Provide the (X, Y) coordinate of the cell's center where the given text is located.  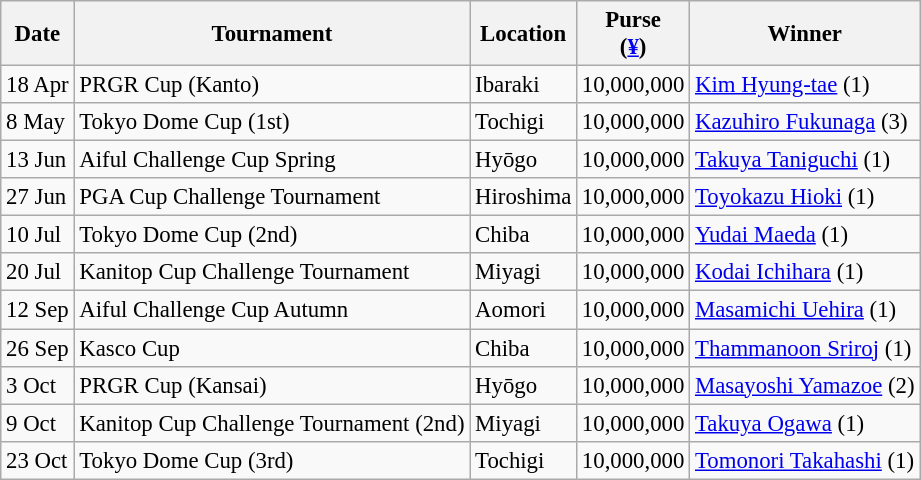
Toyokazu Hioki (1) (805, 197)
Kodai Ichihara (1) (805, 273)
Aomori (524, 310)
9 Oct (38, 423)
Kanitop Cup Challenge Tournament (2nd) (272, 423)
Ibaraki (524, 85)
PRGR Cup (Kanto) (272, 85)
12 Sep (38, 310)
Kanitop Cup Challenge Tournament (272, 273)
Date (38, 34)
Yudai Maeda (1) (805, 235)
Kasco Cup (272, 348)
Thammanoon Sriroj (1) (805, 348)
Tokyo Dome Cup (2nd) (272, 235)
23 Oct (38, 460)
27 Jun (38, 197)
Kazuhiro Fukunaga (3) (805, 122)
Winner (805, 34)
Tournament (272, 34)
18 Apr (38, 85)
20 Jul (38, 273)
Masayoshi Yamazoe (2) (805, 385)
Aiful Challenge Cup Spring (272, 160)
Takuya Taniguchi (1) (805, 160)
8 May (38, 122)
PRGR Cup (Kansai) (272, 385)
PGA Cup Challenge Tournament (272, 197)
Kim Hyung-tae (1) (805, 85)
Aiful Challenge Cup Autumn (272, 310)
Purse(¥) (634, 34)
10 Jul (38, 235)
Masamichi Uehira (1) (805, 310)
Tokyo Dome Cup (1st) (272, 122)
26 Sep (38, 348)
13 Jun (38, 160)
Takuya Ogawa (1) (805, 423)
Tomonori Takahashi (1) (805, 460)
Tokyo Dome Cup (3rd) (272, 460)
Location (524, 34)
Hiroshima (524, 197)
3 Oct (38, 385)
